Output the [x, y] coordinate of the center of the cell containing the given text.  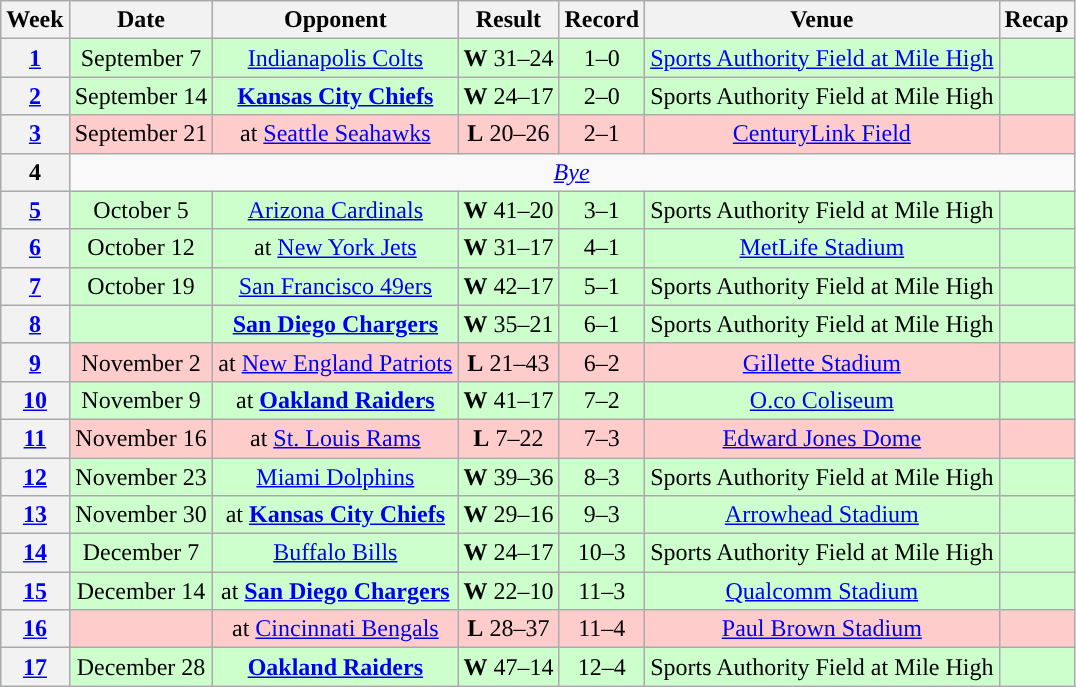
4 [35, 172]
December 7 [141, 553]
Buffalo Bills [336, 553]
October 12 [141, 248]
12–4 [602, 667]
W 42–17 [508, 286]
at Seattle Seahawks [336, 134]
9 [35, 362]
6–2 [602, 362]
Edward Jones Dome [822, 438]
7 [35, 286]
7–2 [602, 400]
Date [141, 20]
2–0 [602, 96]
San Francisco 49ers [336, 286]
Venue [822, 20]
October 5 [141, 210]
W 39–36 [508, 477]
Indianapolis Colts [336, 58]
W 35–21 [508, 324]
12 [35, 477]
5–1 [602, 286]
1 [35, 58]
Paul Brown Stadium [822, 629]
CenturyLink Field [822, 134]
W 22–10 [508, 591]
at Cincinnati Bengals [336, 629]
at New York Jets [336, 248]
November 9 [141, 400]
September 14 [141, 96]
O.co Coliseum [822, 400]
September 7 [141, 58]
11–3 [602, 591]
at Oakland Raiders [336, 400]
9–3 [602, 515]
W 31–17 [508, 248]
4–1 [602, 248]
Qualcomm Stadium [822, 591]
10–3 [602, 553]
3–1 [602, 210]
at St. Louis Rams [336, 438]
6 [35, 248]
November 2 [141, 362]
11–4 [602, 629]
December 14 [141, 591]
L 21–43 [508, 362]
at San Diego Chargers [336, 591]
L 7–22 [508, 438]
Week [35, 20]
10 [35, 400]
6–1 [602, 324]
November 16 [141, 438]
13 [35, 515]
Arizona Cardinals [336, 210]
Recap [1036, 20]
November 23 [141, 477]
1–0 [602, 58]
October 19 [141, 286]
14 [35, 553]
W 41–17 [508, 400]
Arrowhead Stadium [822, 515]
15 [35, 591]
L 20–26 [508, 134]
September 21 [141, 134]
Result [508, 20]
W 41–20 [508, 210]
8–3 [602, 477]
8 [35, 324]
17 [35, 667]
W 47–14 [508, 667]
11 [35, 438]
Miami Dolphins [336, 477]
December 28 [141, 667]
MetLife Stadium [822, 248]
7–3 [602, 438]
2 [35, 96]
November 30 [141, 515]
Record [602, 20]
San Diego Chargers [336, 324]
at Kansas City Chiefs [336, 515]
5 [35, 210]
Gillette Stadium [822, 362]
at New England Patriots [336, 362]
16 [35, 629]
L 28–37 [508, 629]
Opponent [336, 20]
W 29–16 [508, 515]
2–1 [602, 134]
Kansas City Chiefs [336, 96]
W 31–24 [508, 58]
3 [35, 134]
Oakland Raiders [336, 667]
Bye [572, 172]
